Locate the cell with the specified text and output its (X, Y) center coordinate. 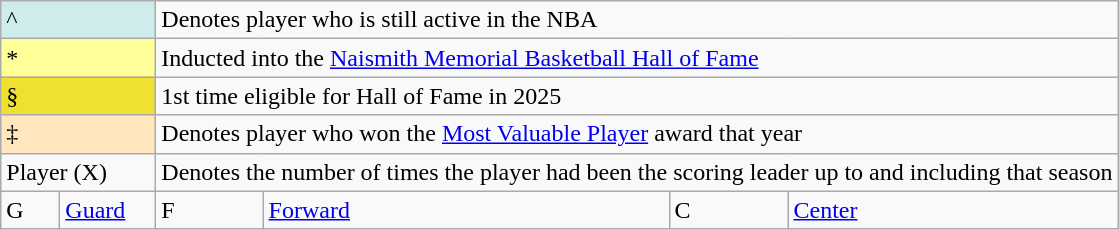
Center (953, 210)
C (728, 210)
Denotes player who won the Most Valuable Player award that year (637, 134)
§ (78, 96)
F (210, 210)
Inducted into the Naismith Memorial Basketball Hall of Fame (637, 58)
G (30, 210)
Forward (466, 210)
Guard (108, 210)
* (78, 58)
‡ (78, 134)
Denotes the number of times the player had been the scoring leader up to and including that season (637, 172)
Player (X) (78, 172)
^ (78, 20)
1st time eligible for Hall of Fame in 2025 (637, 96)
Denotes player who is still active in the NBA (637, 20)
